Determine the [x, y] coordinate at the center of the cell enclosing the given text.  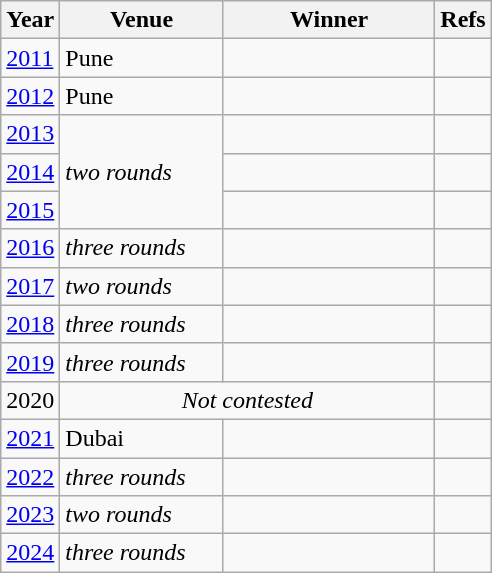
2017 [30, 286]
2013 [30, 134]
Year [30, 20]
2015 [30, 210]
2019 [30, 362]
2012 [30, 96]
Winner [329, 20]
2021 [30, 438]
2011 [30, 58]
Dubai [142, 438]
2022 [30, 477]
2023 [30, 515]
Venue [142, 20]
Not contested [248, 400]
2016 [30, 248]
2014 [30, 172]
2020 [30, 400]
2024 [30, 553]
2018 [30, 324]
Refs [463, 20]
